Scan for the cell matching the given text and deliver its [X, Y] coordinate at center. 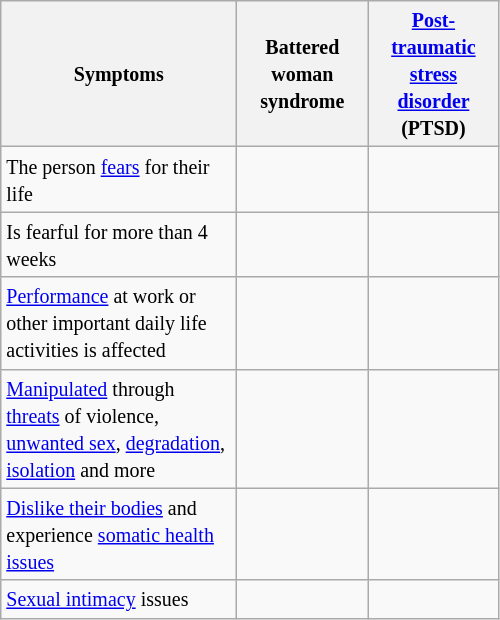
Performance at work or other important daily life activities is affected [119, 323]
Is fearful for more than 4 weeks [119, 244]
Sexual intimacy issues [119, 599]
Post-traumatic stress disorder (PTSD) [434, 74]
Battered woman syndrome [302, 74]
Dislike their bodies and experience somatic health issues [119, 534]
Manipulated through threats of violence, unwanted sex, degradation, isolation and more [119, 428]
Symptoms [119, 74]
The person fears for their life [119, 180]
